Extract the [X, Y] coordinate from the center of the cell holding the provided text.  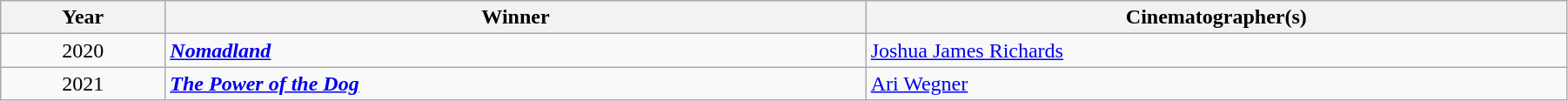
2021 [84, 84]
Year [84, 17]
Joshua James Richards [1216, 50]
Nomadland [515, 50]
2020 [84, 50]
Ari Wegner [1216, 84]
The Power of the Dog [515, 84]
Cinematographer(s) [1216, 17]
Winner [515, 17]
